Output the [x, y] coordinate of the center of the cell containing the given text.  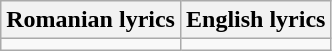
Romanian lyrics [91, 20]
English lyrics [255, 20]
